Locate the cell with the specified text and output its [X, Y] center coordinate. 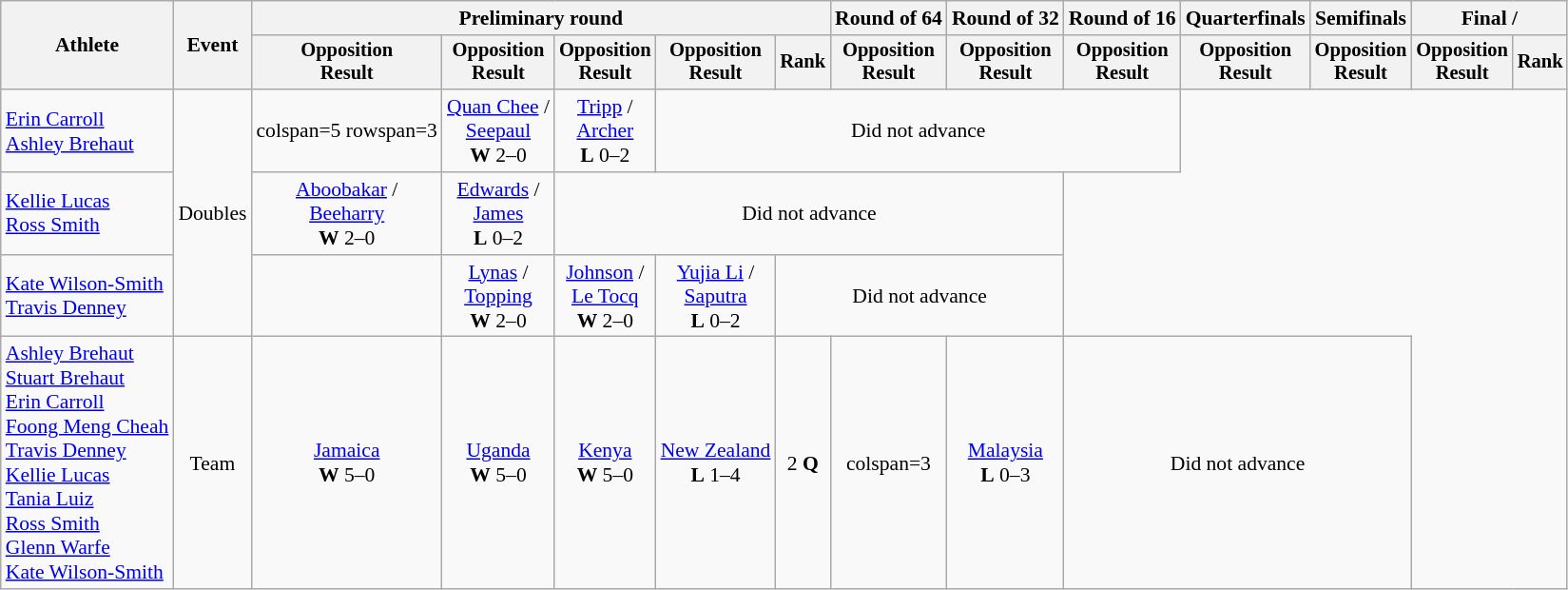
Lynas / Topping W 2–0 [498, 297]
Ashley BrehautStuart BrehautErin CarrollFoong Meng CheahTravis DenneyKellie LucasTania LuizRoss SmithGlenn WarfeKate Wilson-Smith [87, 462]
Yujia Li / Saputra L 0–2 [716, 297]
Quan Chee / Seepaul W 2–0 [498, 131]
Round of 32 [1006, 18]
Doubles [212, 213]
UgandaW 5–0 [498, 462]
colspan=5 rowspan=3 [346, 131]
KenyaW 5–0 [605, 462]
colspan=3 [888, 462]
Semifinals [1362, 18]
Kate Wilson-SmithTravis Denney [87, 297]
Team [212, 462]
Kellie LucasRoss Smith [87, 213]
Athlete [87, 46]
Edwards /James L 0–2 [498, 213]
Aboobakar / Beeharry W 2–0 [346, 213]
2 Q [803, 462]
Johnson / Le Tocq W 2–0 [605, 297]
JamaicaW 5–0 [346, 462]
Tripp / Archer L 0–2 [605, 131]
Event [212, 46]
Quarterfinals [1246, 18]
Round of 64 [888, 18]
MalaysiaL 0–3 [1006, 462]
New ZealandL 1–4 [716, 462]
Final / [1489, 18]
Preliminary round [540, 18]
Erin CarrollAshley Brehaut [87, 131]
Round of 16 [1122, 18]
